Output the [x, y] coordinate of the center of the cell containing the given text.  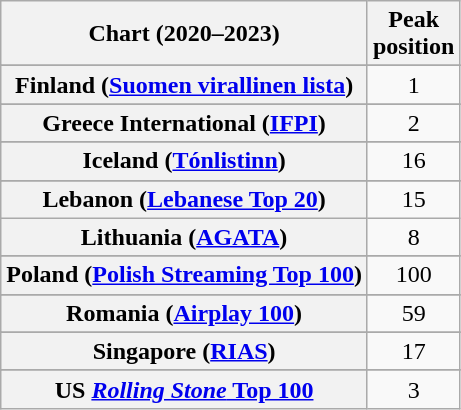
Iceland (Tónlistinn) [184, 161]
Poland (Polish Streaming Top 100) [184, 275]
100 [413, 275]
16 [413, 161]
17 [413, 351]
15 [413, 199]
Lebanon (Lebanese Top 20) [184, 199]
Finland (Suomen virallinen lista) [184, 85]
Chart (2020–2023) [184, 34]
Peakposition [413, 34]
3 [413, 389]
2 [413, 123]
Lithuania (AGATA) [184, 237]
Singapore (RIAS) [184, 351]
59 [413, 313]
Romania (Airplay 100) [184, 313]
US Rolling Stone Top 100 [184, 389]
8 [413, 237]
1 [413, 85]
Greece International (IFPI) [184, 123]
